Output the (x, y) coordinate of the center of the cell containing the given text.  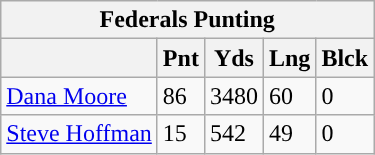
60 (289, 96)
15 (180, 134)
3480 (234, 96)
542 (234, 134)
Pnt (180, 58)
Dana Moore (80, 96)
Lng (289, 58)
Federals Punting (188, 20)
Blck (345, 58)
Steve Hoffman (80, 134)
86 (180, 96)
49 (289, 134)
Yds (234, 58)
